Locate the cell with the specified text and output its (X, Y) center coordinate. 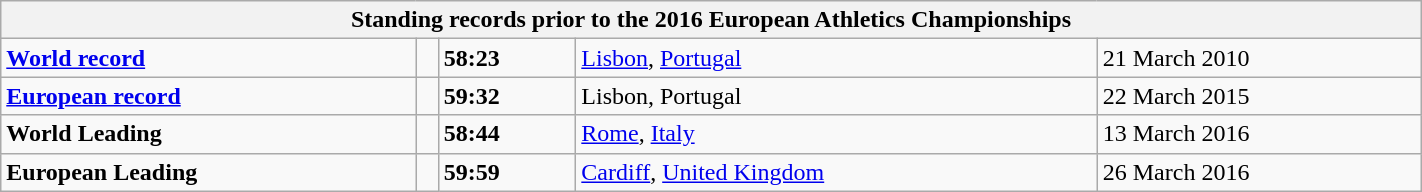
European Leading (208, 172)
59:32 (507, 96)
58:23 (507, 58)
13 March 2016 (1259, 134)
26 March 2016 (1259, 172)
Standing records prior to the 2016 European Athletics Championships (711, 20)
21 March 2010 (1259, 58)
Cardiff, United Kingdom (836, 172)
59:59 (507, 172)
Rome, Italy (836, 134)
58:44 (507, 134)
European record (208, 96)
World record (208, 58)
World Leading (208, 134)
22 March 2015 (1259, 96)
